Provide the [X, Y] coordinate of the cell's center where the given text is located.  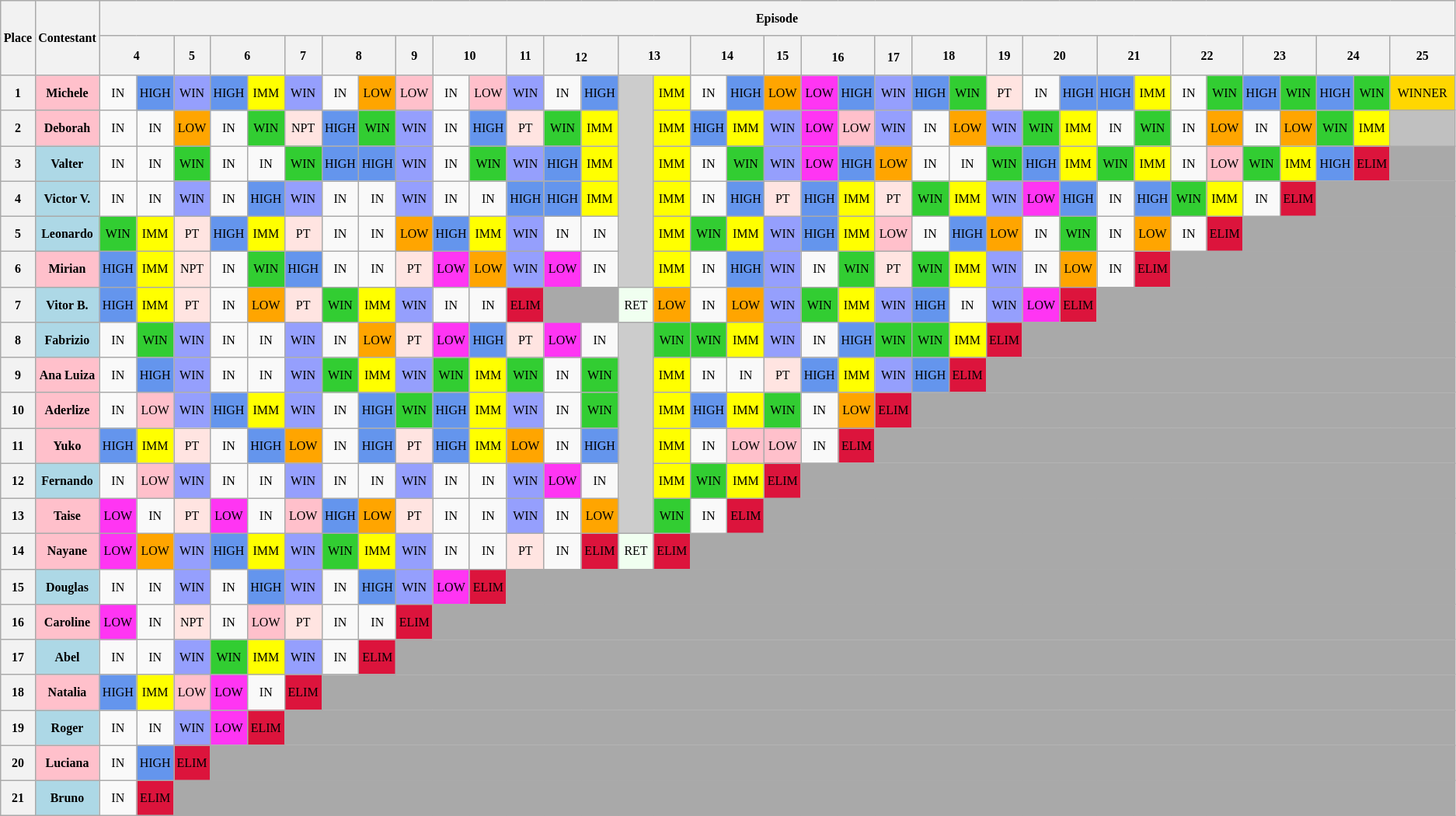
Caroline [67, 622]
Douglas [67, 586]
Deborah [67, 127]
Fernando [67, 480]
Yuko [67, 445]
1 [18, 92]
WINNER [1422, 92]
Leonardo [67, 233]
Natalia [67, 692]
Nayane [67, 550]
Taise [67, 516]
Michele [67, 92]
Place [18, 37]
3 [18, 163]
Valter [67, 163]
Ana Luiza [67, 375]
Roger [67, 727]
Victor V. [67, 199]
Fabrizio [67, 339]
24 [1353, 56]
Contestant [67, 37]
Mirian [67, 269]
22 [1207, 56]
25 [1422, 56]
Bruno [67, 797]
Luciana [67, 763]
Abel [67, 656]
2 [18, 127]
Vitor B. [67, 305]
Aderlize [67, 410]
23 [1280, 56]
Episode [777, 17]
